Detect which cell encompasses the target text, then output its [x, y] center coordinate. 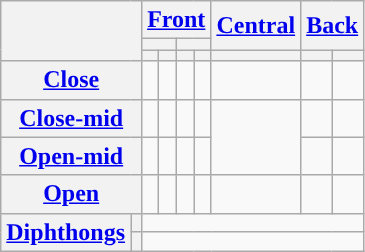
Open [72, 194]
Close-mid [72, 118]
Front [176, 20]
Central [256, 26]
Back [332, 26]
Diphthongs [66, 232]
Close [72, 80]
Open-mid [72, 156]
